Provide the [x, y] coordinate of the cell's center where the given text is located.  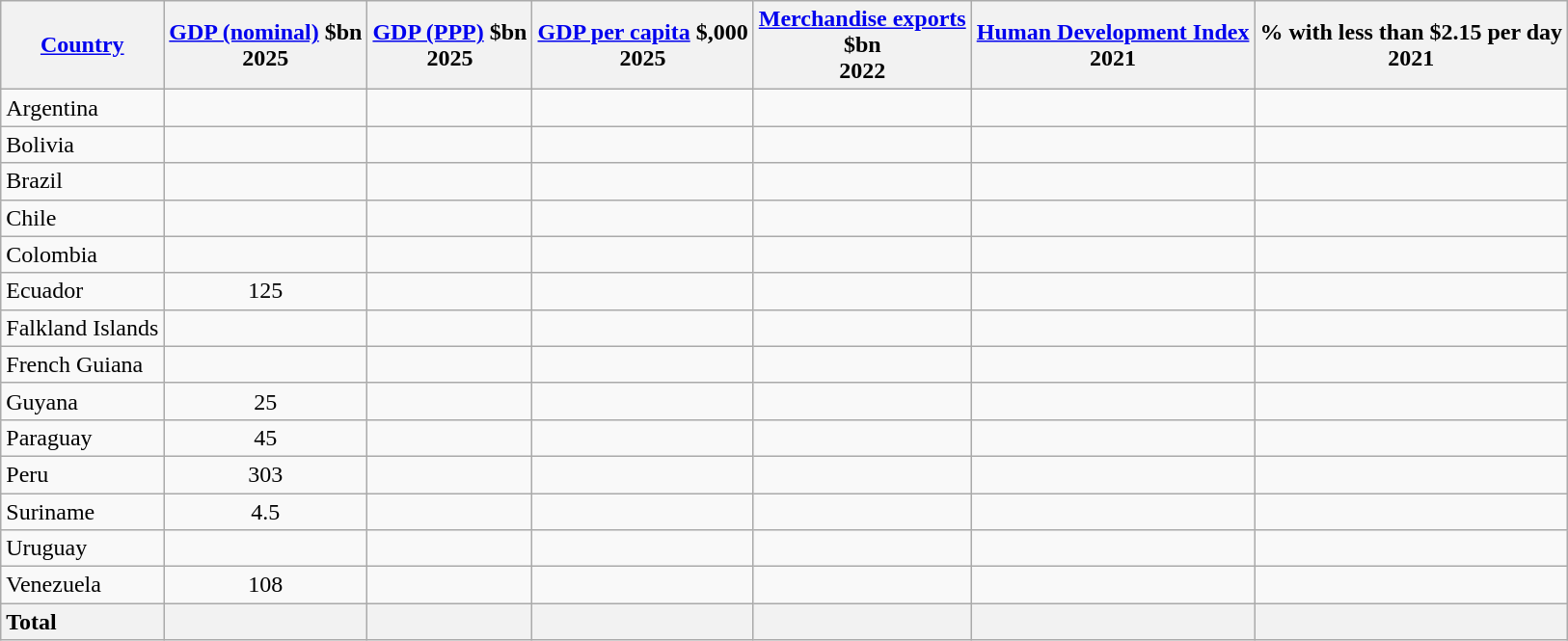
Paraguay [83, 438]
Brazil [83, 181]
Chile [83, 218]
% with less than $2.15 per day2021 [1412, 45]
Falkland Islands [83, 328]
45 [266, 438]
GDP (nominal) $bn2025 [266, 45]
25 [266, 401]
Uruguay [83, 548]
GDP per capita $,0002025 [642, 45]
108 [266, 585]
Bolivia [83, 145]
Ecuador [83, 291]
Suriname [83, 512]
303 [266, 474]
Guyana [83, 401]
Peru [83, 474]
Country [83, 45]
Argentina [83, 108]
Human Development Index2021 [1113, 45]
French Guiana [83, 364]
125 [266, 291]
Total [83, 622]
4.5 [266, 512]
Venezuela [83, 585]
Colombia [83, 254]
GDP (PPP) $bn2025 [449, 45]
Merchandise exports$bn2022 [862, 45]
